Extract the [x, y] coordinate from the center of the cell holding the provided text.  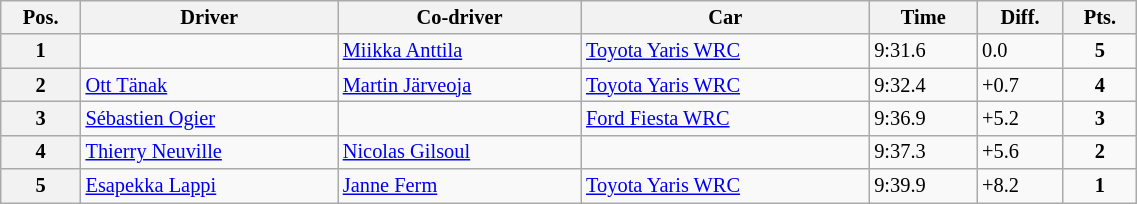
Diff. [1020, 17]
9:31.6 [923, 51]
Ott Tänak [210, 85]
Ford Fiesta WRC [725, 118]
+0.7 [1020, 85]
9:37.3 [923, 152]
Nicolas Gilsoul [460, 152]
+5.2 [1020, 118]
Martin Järveoja [460, 85]
9:36.9 [923, 118]
Pos. [41, 17]
Janne Ferm [460, 186]
Co-driver [460, 17]
Sébastien Ogier [210, 118]
Time [923, 17]
Miikka Anttila [460, 51]
0.0 [1020, 51]
9:39.9 [923, 186]
Pts. [1100, 17]
Esapekka Lappi [210, 186]
9:32.4 [923, 85]
Driver [210, 17]
Thierry Neuville [210, 152]
+8.2 [1020, 186]
+5.6 [1020, 152]
Car [725, 17]
